Return the [x, y] coordinate for the center point of the cell that contains the specified text.  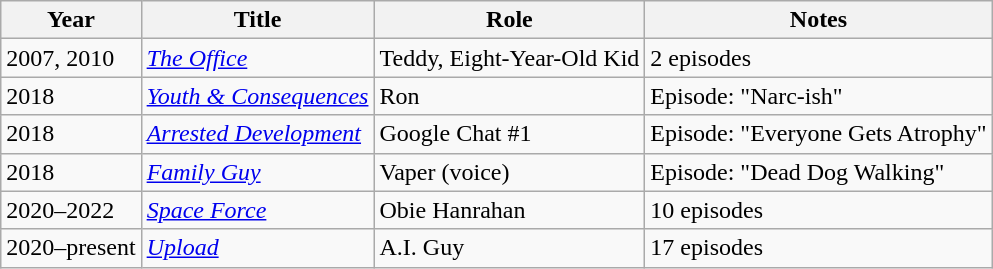
Ron [510, 96]
Notes [818, 20]
Family Guy [258, 172]
The Office [258, 58]
Google Chat #1 [510, 134]
A.I. Guy [510, 248]
Title [258, 20]
2007, 2010 [71, 58]
Youth & Consequences [258, 96]
Episode: "Narc-ish" [818, 96]
Role [510, 20]
Space Force [258, 210]
Episode: "Everyone Gets Atrophy" [818, 134]
Year [71, 20]
10 episodes [818, 210]
Obie Hanrahan [510, 210]
Vaper (voice) [510, 172]
Upload [258, 248]
17 episodes [818, 248]
Teddy, Eight-Year-Old Kid [510, 58]
Arrested Development [258, 134]
Episode: "Dead Dog Walking" [818, 172]
2 episodes [818, 58]
2020–present [71, 248]
2020–2022 [71, 210]
